Capture the cell that displays the provided text and extract its [x, y] central coordinate. 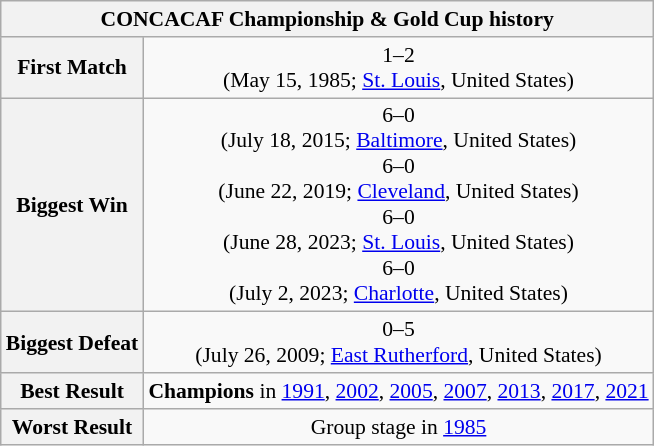
CONCACAF Championship & Gold Cup history [328, 19]
Worst Result [72, 427]
Best Result [72, 391]
1–2 (May 15, 1985; St. Louis, United States) [398, 68]
First Match [72, 68]
0–5 (July 26, 2009; East Rutherford, United States) [398, 342]
Champions in 1991, 2002, 2005, 2007, 2013, 2017, 2021 [398, 391]
Group stage in 1985 [398, 427]
Biggest Defeat [72, 342]
Biggest Win [72, 205]
